Determine the [X, Y] coordinate at the center of the cell enclosing the given text.  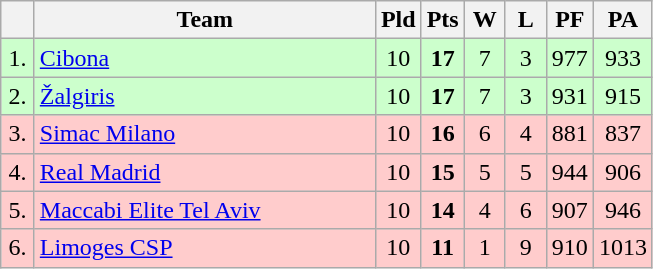
1. [18, 58]
PF [570, 20]
Cibona [204, 58]
14 [442, 210]
881 [570, 134]
837 [622, 134]
977 [570, 58]
5. [18, 210]
L [526, 20]
Simac Milano [204, 134]
933 [622, 58]
Maccabi Elite Tel Aviv [204, 210]
Team [204, 20]
4. [18, 172]
Žalgiris [204, 96]
1 [484, 248]
906 [622, 172]
9 [526, 248]
915 [622, 96]
2. [18, 96]
907 [570, 210]
6. [18, 248]
15 [442, 172]
1013 [622, 248]
931 [570, 96]
Limoges CSP [204, 248]
16 [442, 134]
PA [622, 20]
W [484, 20]
910 [570, 248]
11 [442, 248]
Pts [442, 20]
Real Madrid [204, 172]
3. [18, 134]
946 [622, 210]
944 [570, 172]
Pld [398, 20]
